Search for the cell housing the specified text and yield its [X, Y] center coordinate. 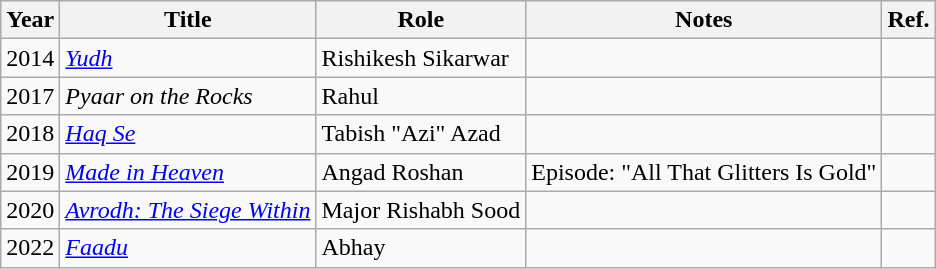
Faadu [188, 248]
2019 [30, 172]
Role [421, 20]
2014 [30, 58]
Rahul [421, 96]
Abhay [421, 248]
Title [188, 20]
Year [30, 20]
Tabish "Azi" Azad [421, 134]
Angad Roshan [421, 172]
Ref. [908, 20]
2017 [30, 96]
Rishikesh Sikarwar [421, 58]
2022 [30, 248]
Haq Se [188, 134]
Pyaar on the Rocks [188, 96]
Notes [704, 20]
Avrodh: The Siege Within [188, 210]
2018 [30, 134]
Episode: "All That Glitters Is Gold" [704, 172]
Yudh [188, 58]
Made in Heaven [188, 172]
2020 [30, 210]
Major Rishabh Sood [421, 210]
